Detect which cell encompasses the target text, then output its [x, y] center coordinate. 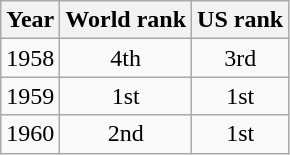
US rank [240, 20]
1958 [30, 58]
3rd [240, 58]
2nd [126, 134]
World rank [126, 20]
4th [126, 58]
1960 [30, 134]
Year [30, 20]
1959 [30, 96]
